Locate the cell with the specified text and output its (x, y) center coordinate. 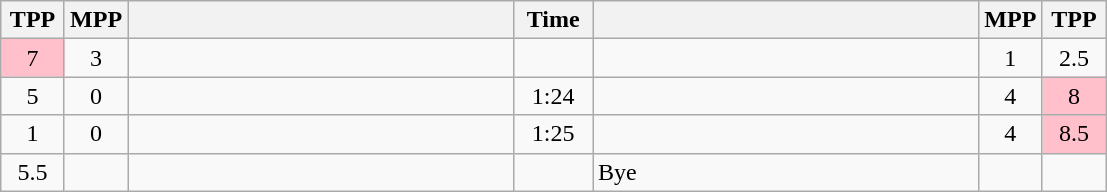
7 (33, 58)
1:25 (554, 134)
Time (554, 20)
5.5 (33, 172)
8.5 (1074, 134)
2.5 (1074, 58)
1:24 (554, 96)
5 (33, 96)
3 (96, 58)
Bye (785, 172)
8 (1074, 96)
